Find where the given text appears and provide that cell's center as (X, Y) coordinate. 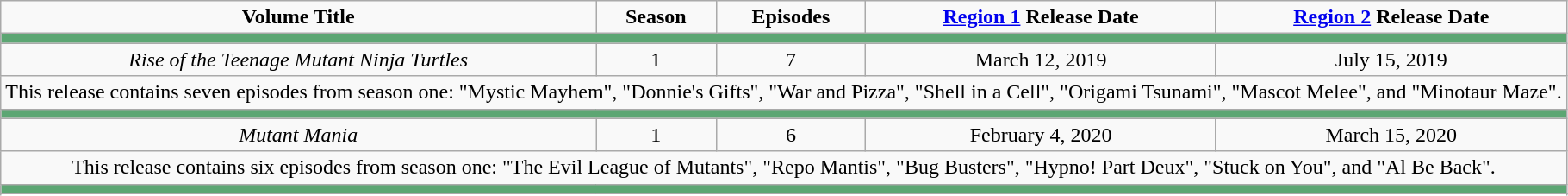
Volume Title (298, 17)
Mutant Mania (298, 135)
July 15, 2019 (1391, 60)
February 4, 2020 (1041, 135)
Rise of the Teenage Mutant Ninja Turtles (298, 60)
March 12, 2019 (1041, 60)
Season (656, 17)
Region 2 Release Date (1391, 17)
March 15, 2020 (1391, 135)
Region 1 Release Date (1041, 17)
7 (791, 60)
Episodes (791, 17)
6 (791, 135)
